Determine the [x, y] coordinate at the center of the cell enclosing the given text.  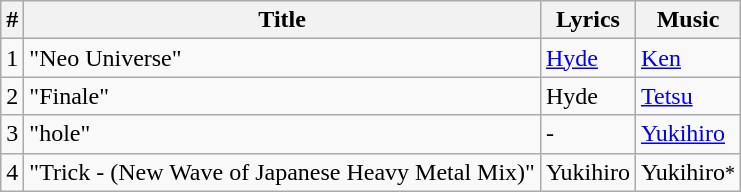
3 [12, 134]
"Trick - (New Wave of Japanese Heavy Metal Mix)" [282, 172]
Yukihiro* [688, 172]
2 [12, 96]
# [12, 20]
‐ [588, 134]
Ken [688, 58]
"Finale" [282, 96]
"hole" [282, 134]
Title [282, 20]
Music [688, 20]
4 [12, 172]
Tetsu [688, 96]
1 [12, 58]
"Neo Universe" [282, 58]
Lyrics [588, 20]
